Locate the cell with the specified text and output its [X, Y] center coordinate. 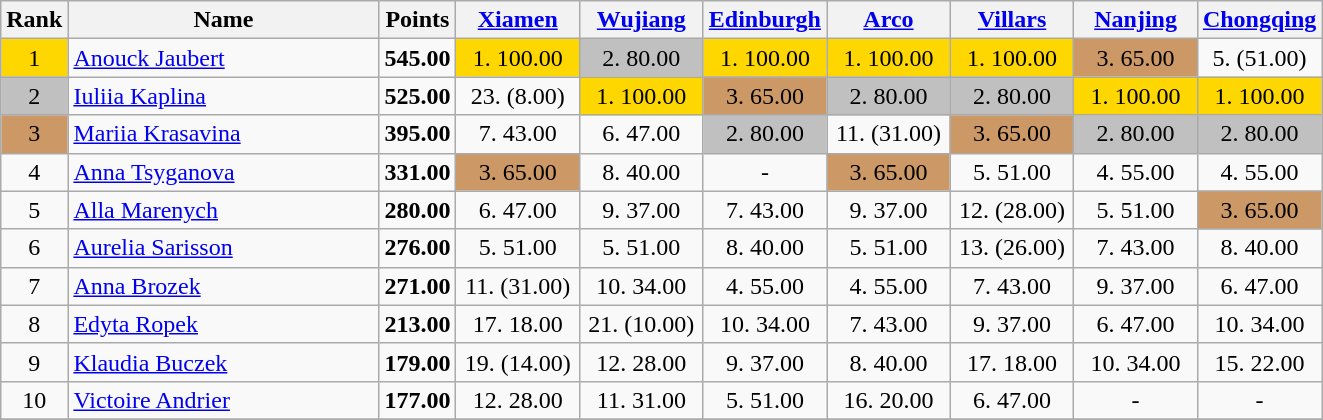
3 [34, 134]
Villars [1012, 20]
331.00 [418, 172]
Anna Tsyganova [224, 172]
Alla Marenych [224, 210]
6 [34, 248]
280.00 [418, 210]
7 [34, 286]
Mariia Krasavina [224, 134]
15. 22.00 [1259, 362]
Points [418, 20]
11. 31.00 [642, 400]
Wujiang [642, 20]
8 [34, 324]
276.00 [418, 248]
Chongqing [1259, 20]
271.00 [418, 286]
12. (28.00) [1012, 210]
13. (26.00) [1012, 248]
10 [34, 400]
Arco [889, 20]
Aurelia Sarisson [224, 248]
21. (10.00) [642, 324]
Xiamen [518, 20]
4 [34, 172]
Iuliia Kaplina [224, 96]
Name [224, 20]
23. (8.00) [518, 96]
19. (14.00) [518, 362]
Edyta Ropek [224, 324]
9 [34, 362]
5 [34, 210]
179.00 [418, 362]
Anna Brozek [224, 286]
525.00 [418, 96]
5. (51.00) [1259, 58]
545.00 [418, 58]
2 [34, 96]
Victoire Andrier [224, 400]
213.00 [418, 324]
177.00 [418, 400]
Nanjing [1136, 20]
Rank [34, 20]
1 [34, 58]
Anouck Jaubert [224, 58]
395.00 [418, 134]
Klaudia Buczek [224, 362]
16. 20.00 [889, 400]
Edinburgh [765, 20]
